Pinpoint the cell where the given text exists, returning its (x, y) midpoint coordinate. 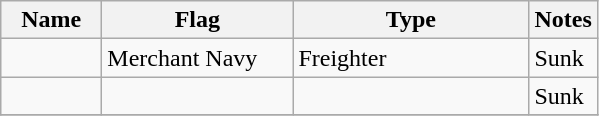
Name (52, 20)
Notes (563, 20)
Type (411, 20)
Freighter (411, 58)
Merchant Navy (198, 58)
Flag (198, 20)
